Find where the given text appears and provide that cell's center as (X, Y) coordinate. 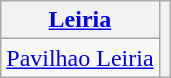
Leiria (80, 20)
Pavilhao Leiria (80, 58)
